Pinpoint the cell where the given text exists, returning its (x, y) midpoint coordinate. 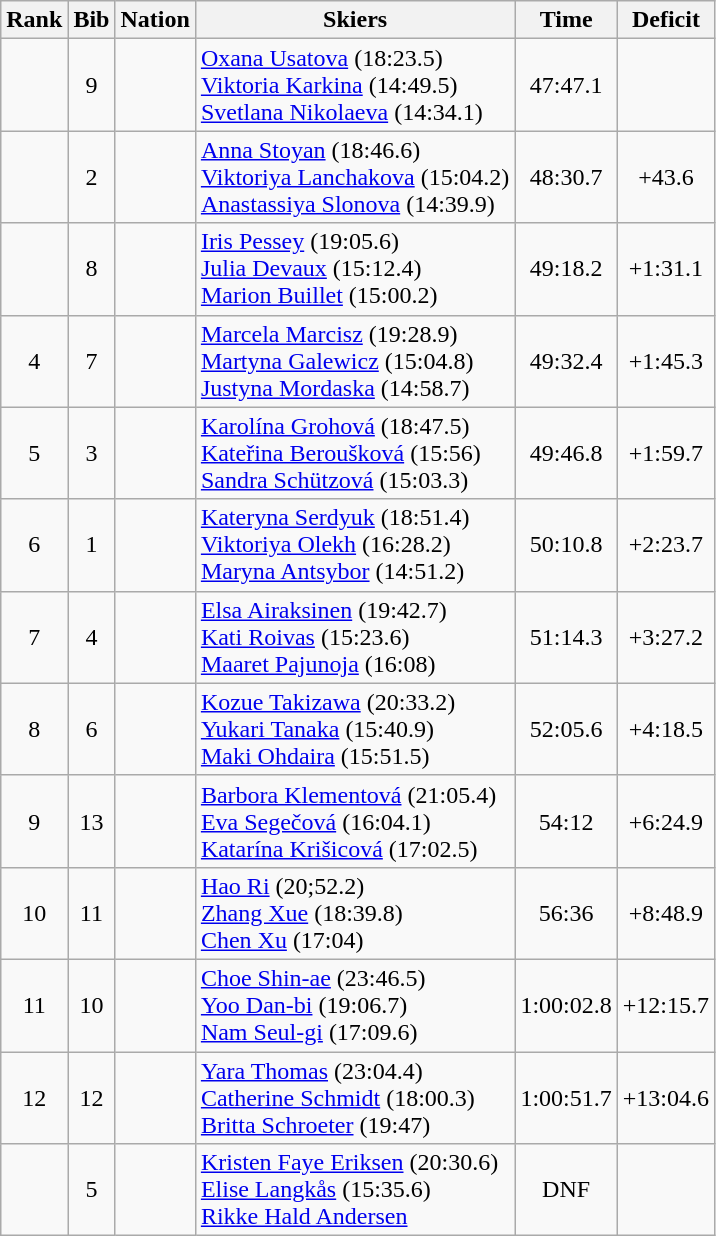
Elsa Airaksinen (19:42.7) Kati Roivas (15:23.6)Maaret Pajunoja (16:08) (355, 637)
+6:24.9 (666, 821)
54:12 (566, 821)
Hao Ri (20;52.2) Zhang Xue (18:39.8)Chen Xu (17:04) (355, 913)
+1:45.3 (666, 361)
Kateryna Serdyuk (18:51.4) Viktoriya Olekh (16:28.2)Maryna Antsybor (14:51.2) (355, 545)
Barbora Klementová (21:05.4) Eva Segečová (16:04.1)Katarína Krišicová (17:02.5) (355, 821)
+3:27.2 (666, 637)
3 (92, 453)
+1:59.7 (666, 453)
48:30.7 (566, 177)
Skiers (355, 20)
Kozue Takizawa (20:33.2) Yukari Tanaka (15:40.9)Maki Ohdaira (15:51.5) (355, 729)
+12:15.7 (666, 1005)
DNF (566, 1190)
+43.6 (666, 177)
Oxana Usatova (18:23.5) Viktoria Karkina (14:49.5)Svetlana Nikolaeva (14:34.1) (355, 85)
+1:31.1 (666, 269)
49:18.2 (566, 269)
Bib (92, 20)
Time (566, 20)
56:36 (566, 913)
Karolína Grohová (18:47.5) Kateřina Beroušková (15:56)Sandra Schützová (15:03.3) (355, 453)
50:10.8 (566, 545)
Yara Thomas (23:04.4) Catherine Schmidt (18:00.3)Britta Schroeter (19:47) (355, 1098)
47:47.1 (566, 85)
Rank (34, 20)
Iris Pessey (19:05.6) Julia Devaux (15:12.4)Marion Buillet (15:00.2) (355, 269)
2 (92, 177)
Deficit (666, 20)
Nation (155, 20)
Marcela Marcisz (19:28.9) Martyna Galewicz (15:04.8)Justyna Mordaska (14:58.7) (355, 361)
52:05.6 (566, 729)
Choe Shin-ae (23:46.5) Yoo Dan-bi (19:06.7)Nam Seul-gi (17:09.6) (355, 1005)
+4:18.5 (666, 729)
Kristen Faye Eriksen (20:30.6) Elise Langkås (15:35.6)Rikke Hald Andersen (355, 1190)
13 (92, 821)
+13:04.6 (666, 1098)
1 (92, 545)
1:00:02.8 (566, 1005)
1:00:51.7 (566, 1098)
49:46.8 (566, 453)
49:32.4 (566, 361)
+8:48.9 (666, 913)
51:14.3 (566, 637)
+2:23.7 (666, 545)
Anna Stoyan (18:46.6) Viktoriya Lanchakova (15:04.2)Anastassiya Slonova (14:39.9) (355, 177)
